Output the (X, Y) coordinate of the center of the cell containing the given text.  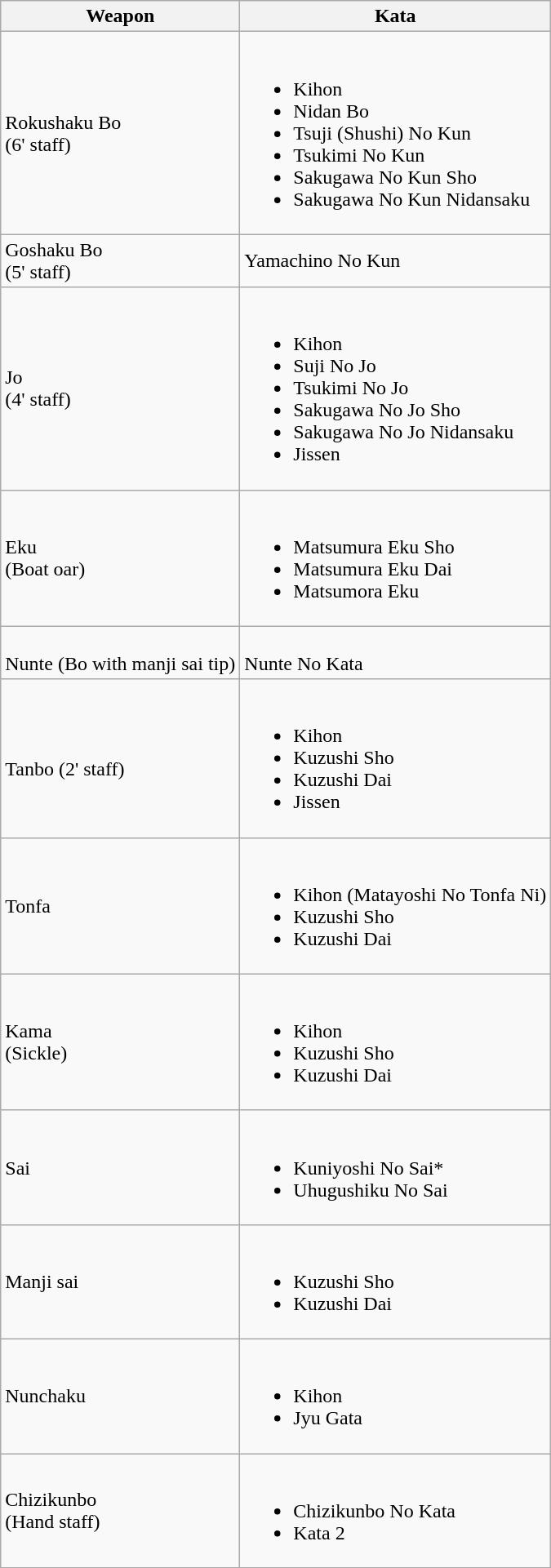
Manji sai (121, 1281)
Eku(Boat oar) (121, 558)
KihonKuzushi ShoKuzushi DaiJissen (395, 758)
Nunte (Bo with manji sai tip) (121, 653)
Kama(Sickle) (121, 1042)
Jo(4' staff) (121, 389)
Weapon (121, 16)
Goshaku Bo(5' staff) (121, 261)
KihonJyu Gata (395, 1396)
Yamachino No Kun (395, 261)
KihonNidan BoTsuji (Shushi) No KunTsukimi No KunSakugawa No Kun ShoSakugawa No Kun Nidansaku (395, 133)
Sai (121, 1167)
Tonfa (121, 906)
Matsumura Eku ShoMatsumura Eku DaiMatsumora Eku (395, 558)
KihonSuji No JoTsukimi No JoSakugawa No Jo ShoSakugawa No Jo NidansakuJissen (395, 389)
Chizikunbo No KataKata 2 (395, 1510)
Nunte No Kata (395, 653)
Kuniyoshi No Sai*Uhugushiku No Sai (395, 1167)
Chizikunbo(Hand staff) (121, 1510)
Kuzushi ShoKuzushi Dai (395, 1281)
KihonKuzushi ShoKuzushi Dai (395, 1042)
Kihon (Matayoshi No Tonfa Ni)Kuzushi ShoKuzushi Dai (395, 906)
Rokushaku Bo(6' staff) (121, 133)
Kata (395, 16)
Nunchaku (121, 1396)
Tanbo (2' staff) (121, 758)
